Return the (x, y) coordinate for the center point of the cell that contains the specified text.  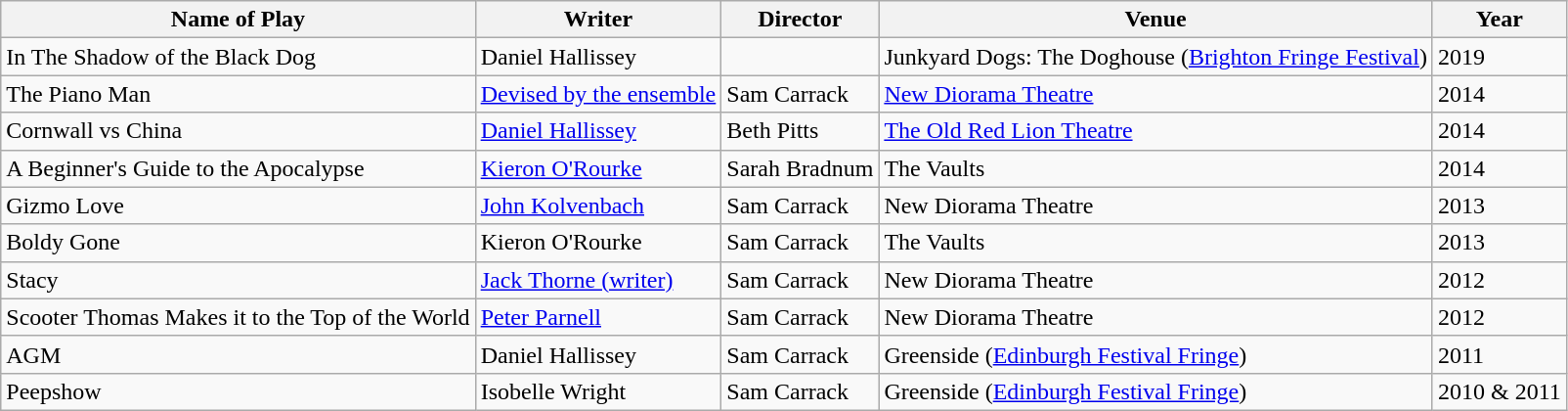
Cornwall vs China (239, 131)
Director (800, 20)
Jack Thorne (writer) (598, 280)
John Kolvenbach (598, 205)
Devised by the ensemble (598, 94)
Year (1500, 20)
A Beginner's Guide to the Apocalypse (239, 168)
The Piano Man (239, 94)
Peter Parnell (598, 317)
Gizmo Love (239, 205)
AGM (239, 354)
Name of Play (239, 20)
2010 & 2011 (1500, 391)
Scooter Thomas Makes it to the Top of the World (239, 317)
Beth Pitts (800, 131)
The Old Red Lion Theatre (1155, 131)
Junkyard Dogs: The Doghouse (Brighton Fringe Festival) (1155, 57)
Isobelle Wright (598, 391)
Peepshow (239, 391)
Writer (598, 20)
Sarah Bradnum (800, 168)
In The Shadow of the Black Dog (239, 57)
Boldy Gone (239, 243)
Stacy (239, 280)
2019 (1500, 57)
Venue (1155, 20)
2011 (1500, 354)
